Provide the [x, y] coordinate of the cell's center where the given text is located.  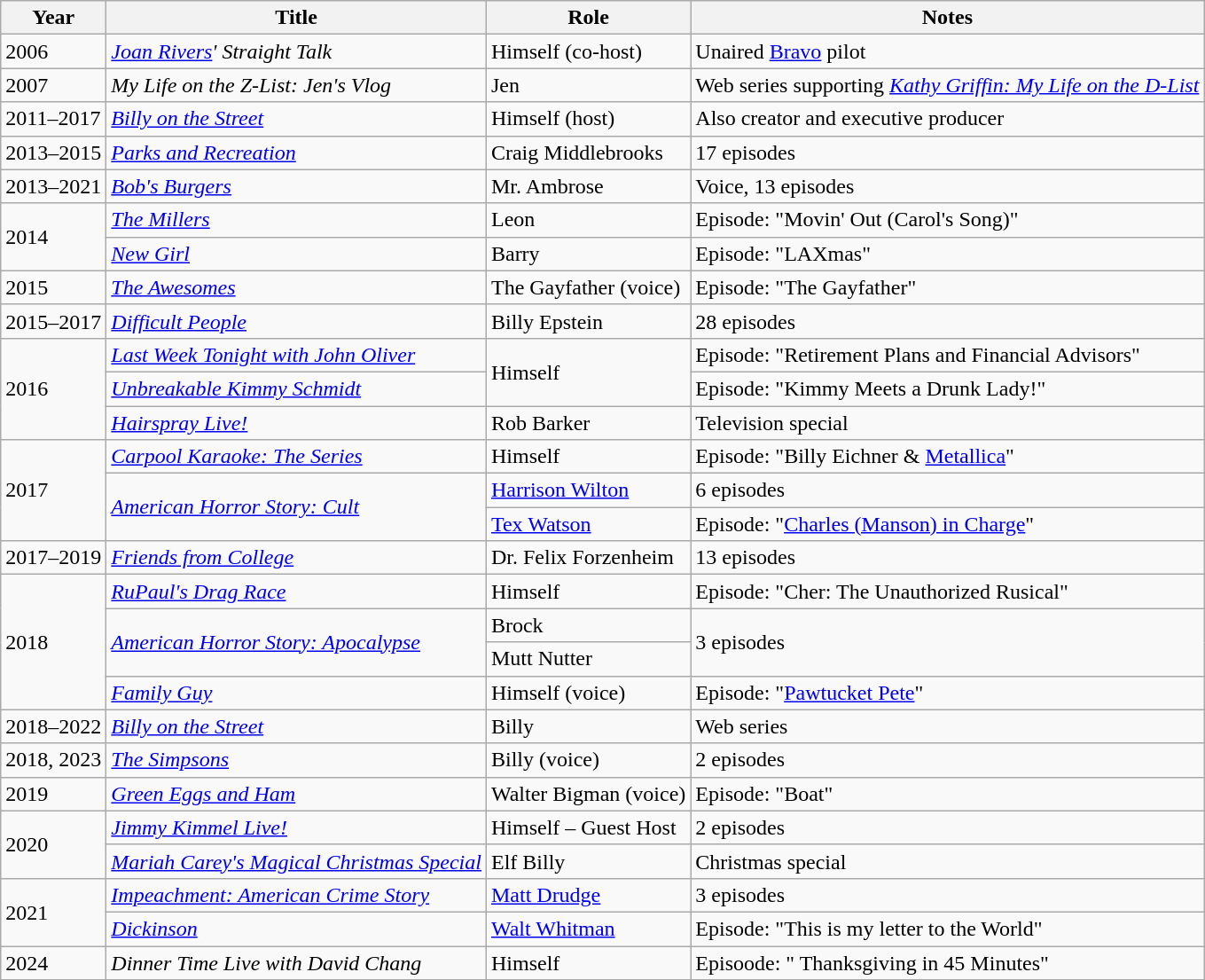
RuPaul's Drag Race [296, 592]
Green Eggs and Ham [296, 794]
2017–2019 [53, 558]
Billy (voice) [588, 760]
Episode: "LAXmas" [947, 254]
Episode: "The Gayfather" [947, 287]
My Life on the Z-List: Jen's Vlog [296, 85]
2006 [53, 51]
2015 [53, 287]
Elf Billy [588, 861]
Mariah Carey's Magical Christmas Special [296, 861]
Rob Barker [588, 423]
Web series [947, 726]
Episode: "Boat" [947, 794]
2011–2017 [53, 119]
Difficult People [296, 321]
Episode: "Retirement Plans and Financial Advisors" [947, 355]
Voice, 13 episodes [947, 186]
Himself (voice) [588, 693]
Dickinson [296, 929]
2016 [53, 388]
Television special [947, 423]
Jen [588, 85]
Role [588, 18]
Walt Whitman [588, 929]
Barry [588, 254]
Title [296, 18]
The Millers [296, 220]
Episode: "Kimmy Meets a Drunk Lady!" [947, 388]
Episode: "Charles (Manson) in Charge" [947, 524]
Dinner Time Live with David Chang [296, 962]
Mutt Nutter [588, 659]
The Simpsons [296, 760]
Joan Rivers' Straight Talk [296, 51]
Craig Middlebrooks [588, 153]
17 episodes [947, 153]
Carpool Karaoke: The Series [296, 457]
2013–2015 [53, 153]
28 episodes [947, 321]
The Gayfather (voice) [588, 287]
Last Week Tonight with John Oliver [296, 355]
Year [53, 18]
Unaired Bravo pilot [947, 51]
13 episodes [947, 558]
Matt Drudge [588, 895]
Family Guy [296, 693]
2015–2017 [53, 321]
Friends from College [296, 558]
2020 [53, 844]
6 episodes [947, 490]
Episoode: " Thanksgiving in 45 Minutes" [947, 962]
Episode: "Movin' Out (Carol's Song)" [947, 220]
Christmas special [947, 861]
Himself – Guest Host [588, 827]
2007 [53, 85]
Himself (host) [588, 119]
2021 [53, 912]
2018–2022 [53, 726]
Web series supporting Kathy Griffin: My Life on the D-List [947, 85]
Leon [588, 220]
Unbreakable Kimmy Schmidt [296, 388]
The Awesomes [296, 287]
Brock [588, 625]
2018 [53, 642]
Himself (co-host) [588, 51]
2018, 2023 [53, 760]
Hairspray Live! [296, 423]
Harrison Wilton [588, 490]
Parks and Recreation [296, 153]
American Horror Story: Cult [296, 507]
2017 [53, 490]
Episode: "Cher: The Unauthorized Rusical" [947, 592]
2014 [53, 237]
Episode: "This is my letter to the World" [947, 929]
Billy [588, 726]
Notes [947, 18]
Tex Watson [588, 524]
Episode: "Pawtucket Pete" [947, 693]
Impeachment: American Crime Story [296, 895]
Episode: "Billy Eichner & Metallica" [947, 457]
Mr. Ambrose [588, 186]
2019 [53, 794]
New Girl [296, 254]
Also creator and executive producer [947, 119]
2024 [53, 962]
American Horror Story: Apocalypse [296, 642]
Bob's Burgers [296, 186]
Billy Epstein [588, 321]
Jimmy Kimmel Live! [296, 827]
Dr. Felix Forzenheim [588, 558]
2013–2021 [53, 186]
Walter Bigman (voice) [588, 794]
